Pinpoint the cell where the given text exists, returning its (X, Y) midpoint coordinate. 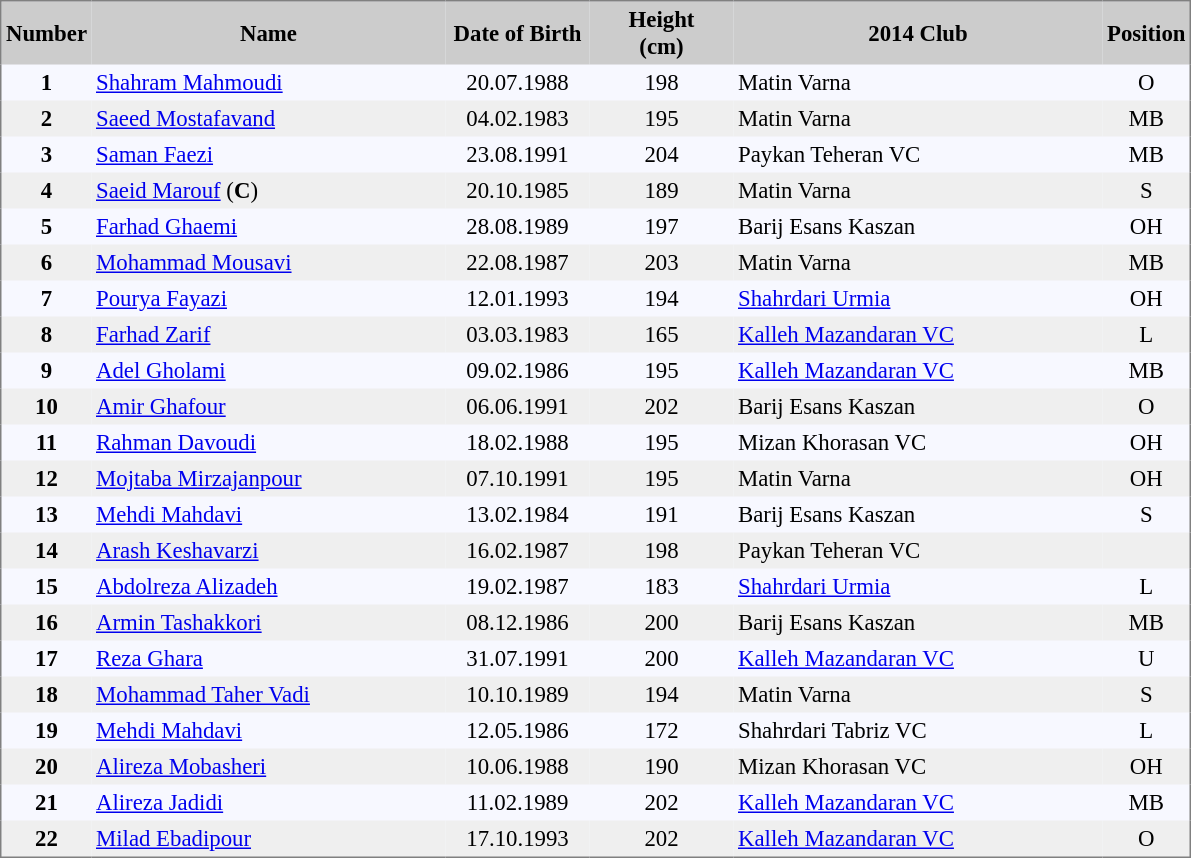
18.02.1988 (518, 442)
11.02.1989 (518, 802)
15 (46, 586)
Saeid Marouf (C) (269, 190)
Farhad Ghaemi (269, 226)
Shahram Mahmoudi (269, 82)
Alireza Mobasheri (269, 766)
Saeed Mostafavand (269, 118)
10.10.1989 (518, 694)
Saman Faezi (269, 154)
Alireza Jadidi (269, 802)
20 (46, 766)
4 (46, 190)
Date of Birth (518, 33)
22.08.1987 (518, 262)
17.10.1993 (518, 838)
08.12.1986 (518, 622)
12.01.1993 (518, 298)
165 (662, 334)
Adel Gholami (269, 370)
03.03.1983 (518, 334)
19 (46, 730)
14 (46, 550)
11 (46, 442)
12 (46, 478)
28.08.1989 (518, 226)
Height(cm) (662, 33)
Mojtaba Mirzajanpour (269, 478)
Abdolreza Alizadeh (269, 586)
17 (46, 658)
16 (46, 622)
16.02.1987 (518, 550)
Name (269, 33)
06.06.1991 (518, 406)
203 (662, 262)
172 (662, 730)
13.02.1984 (518, 514)
189 (662, 190)
Mohammad Taher Vadi (269, 694)
Milad Ebadipour (269, 838)
09.02.1986 (518, 370)
204 (662, 154)
190 (662, 766)
7 (46, 298)
Shahrdari Tabriz VC (918, 730)
2014 Club (918, 33)
20.10.1985 (518, 190)
5 (46, 226)
10.06.1988 (518, 766)
191 (662, 514)
Reza Ghara (269, 658)
183 (662, 586)
1 (46, 82)
18 (46, 694)
31.07.1991 (518, 658)
Amir Ghafour (269, 406)
13 (46, 514)
21 (46, 802)
10 (46, 406)
22 (46, 838)
04.02.1983 (518, 118)
Position (1146, 33)
9 (46, 370)
Arash Keshavarzi (269, 550)
12.05.1986 (518, 730)
Armin Tashakkori (269, 622)
20.07.1988 (518, 82)
07.10.1991 (518, 478)
6 (46, 262)
U (1146, 658)
2 (46, 118)
Rahman Davoudi (269, 442)
Mohammad Mousavi (269, 262)
3 (46, 154)
19.02.1987 (518, 586)
Pourya Fayazi (269, 298)
Farhad Zarif (269, 334)
197 (662, 226)
8 (46, 334)
Number (46, 33)
23.08.1991 (518, 154)
